Identify which cell holds the provided text, then report its [X, Y] central coordinate. 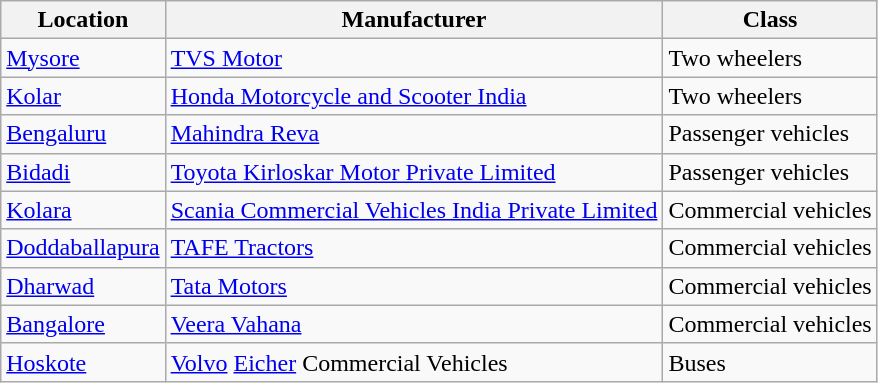
Dharwad [83, 286]
TAFE Tractors [414, 248]
Veera Vahana [414, 324]
Scania Commercial Vehicles India Private Limited [414, 210]
Bidadi [83, 172]
Honda Motorcycle and Scooter India [414, 96]
Tata Motors [414, 286]
Doddaballapura [83, 248]
Buses [770, 362]
Manufacturer [414, 20]
TVS Motor [414, 58]
Mahindra Reva [414, 134]
Kolara [83, 210]
Bangalore [83, 324]
Location [83, 20]
Kolar [83, 96]
Toyota Kirloskar Motor Private Limited [414, 172]
Class [770, 20]
Volvo Eicher Commercial Vehicles [414, 362]
Bengaluru [83, 134]
Mysore [83, 58]
Hoskote [83, 362]
